Output the [X, Y] coordinate of the center of the cell containing the given text.  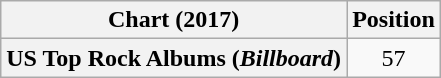
57 [394, 58]
US Top Rock Albums (Billboard) [174, 58]
Chart (2017) [174, 20]
Position [394, 20]
